Determine the (X, Y) coordinate at the center of the cell enclosing the given text.  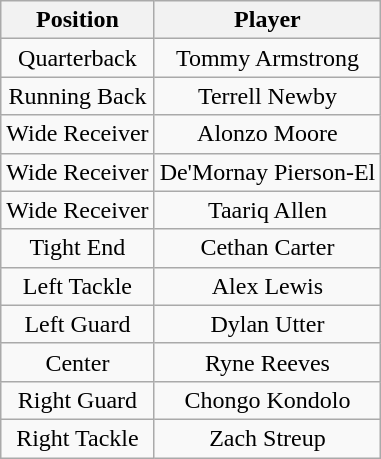
Tommy Armstrong (268, 58)
Zach Streup (268, 438)
Left Guard (78, 324)
De'Mornay Pierson-El (268, 172)
Right Guard (78, 400)
Cethan Carter (268, 248)
Running Back (78, 96)
Terrell Newby (268, 96)
Position (78, 20)
Chongo Kondolo (268, 400)
Left Tackle (78, 286)
Quarterback (78, 58)
Taariq Allen (268, 210)
Dylan Utter (268, 324)
Center (78, 362)
Ryne Reeves (268, 362)
Alonzo Moore (268, 134)
Tight End (78, 248)
Right Tackle (78, 438)
Alex Lewis (268, 286)
Player (268, 20)
